Return the (X, Y) coordinate for the center point of the cell that contains the specified text.  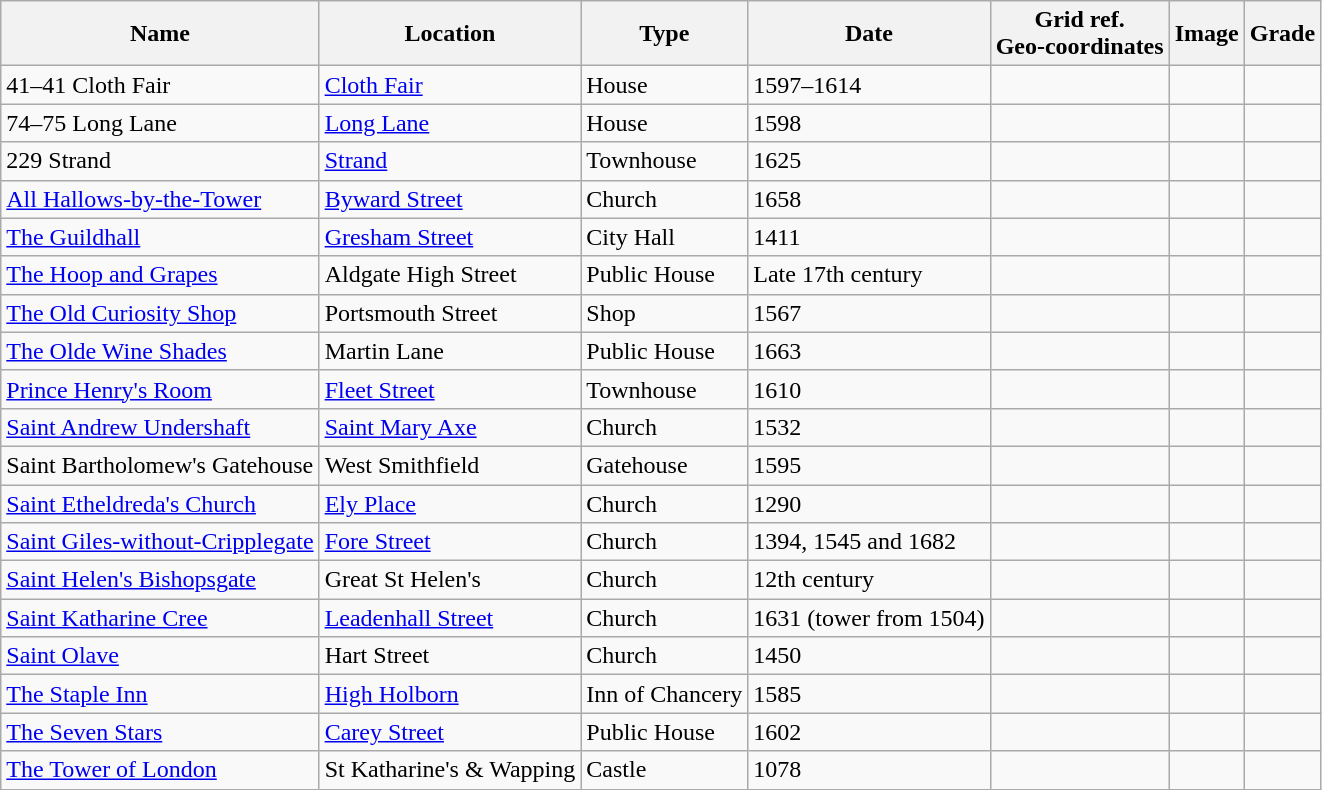
Saint Mary Axe (450, 427)
Saint Katharine Cree (160, 618)
Cloth Fair (450, 85)
Gresham Street (450, 237)
1602 (869, 732)
Date (869, 34)
Martin Lane (450, 351)
Saint Olave (160, 656)
The Old Curiosity Shop (160, 313)
Hart Street (450, 656)
1610 (869, 389)
Fleet Street (450, 389)
Grade (1282, 34)
229 Strand (160, 161)
The Seven Stars (160, 732)
Byward Street (450, 199)
1585 (869, 694)
The Hoop and Grapes (160, 275)
Great St Helen's (450, 580)
Prince Henry's Room (160, 389)
1658 (869, 199)
Carey Street (450, 732)
The Olde Wine Shades (160, 351)
Fore Street (450, 542)
Leadenhall Street (450, 618)
Grid ref.Geo-coordinates (1080, 34)
Late 17th century (869, 275)
12th century (869, 580)
1290 (869, 503)
Saint Giles-without-Cripplegate (160, 542)
1597–1614 (869, 85)
Inn of Chancery (664, 694)
1595 (869, 465)
The Tower of London (160, 770)
Ely Place (450, 503)
1078 (869, 770)
Long Lane (450, 123)
1411 (869, 237)
1532 (869, 427)
1394, 1545 and 1682 (869, 542)
Castle (664, 770)
Saint Bartholomew's Gatehouse (160, 465)
41–41 Cloth Fair (160, 85)
Gatehouse (664, 465)
Type (664, 34)
The Guildhall (160, 237)
1567 (869, 313)
Aldgate High Street (450, 275)
High Holborn (450, 694)
Strand (450, 161)
The Staple Inn (160, 694)
Saint Helen's Bishopsgate (160, 580)
Location (450, 34)
Saint Etheldreda's Church (160, 503)
City Hall (664, 237)
Image (1206, 34)
1631 (tower from 1504) (869, 618)
Shop (664, 313)
Portsmouth Street (450, 313)
1663 (869, 351)
74–75 Long Lane (160, 123)
Saint Andrew Undershaft (160, 427)
1450 (869, 656)
1625 (869, 161)
St Katharine's & Wapping (450, 770)
1598 (869, 123)
West Smithfield (450, 465)
All Hallows-by-the-Tower (160, 199)
Name (160, 34)
